Provide the [x, y] coordinate of the cell's center where the given text is located.  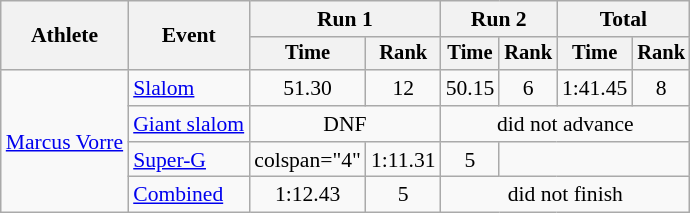
did not advance [566, 124]
51.30 [308, 88]
Super-G [188, 160]
Giant slalom [188, 124]
Event [188, 36]
1:41.45 [594, 88]
DNF [344, 124]
colspan="4" [308, 160]
Run 1 [344, 19]
did not finish [566, 195]
1:11.31 [404, 160]
50.15 [470, 88]
Marcus Vorre [64, 141]
12 [404, 88]
6 [528, 88]
8 [661, 88]
Run 2 [499, 19]
Combined [188, 195]
Athlete [64, 36]
Slalom [188, 88]
Total [624, 19]
1:12.43 [308, 195]
